Search for the cell housing the specified text and yield its [x, y] center coordinate. 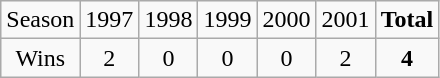
4 [407, 58]
Season [40, 20]
2000 [286, 20]
1998 [168, 20]
1999 [228, 20]
2001 [346, 20]
1997 [110, 20]
Wins [40, 58]
Total [407, 20]
